Pinpoint the cell where the given text exists, returning its (x, y) midpoint coordinate. 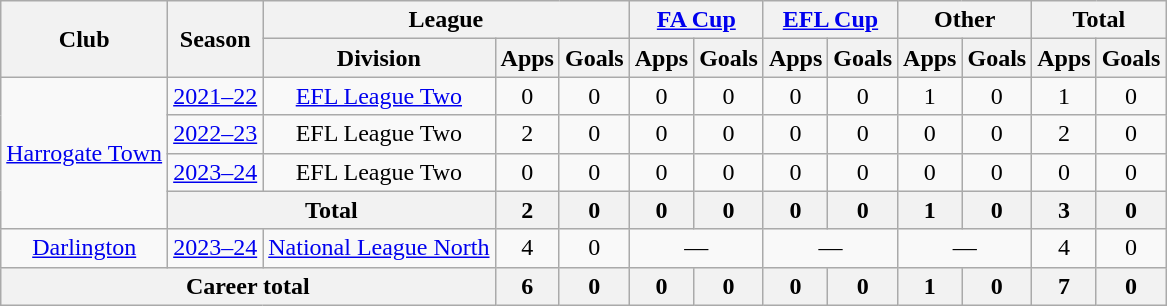
6 (527, 286)
Division (379, 58)
Other (965, 20)
Club (84, 39)
EFL Cup (830, 20)
FA Cup (696, 20)
7 (1064, 286)
Harrogate Town (84, 153)
Career total (248, 286)
League (446, 20)
2022–23 (216, 134)
National League North (379, 248)
Darlington (84, 248)
Season (216, 39)
3 (1064, 210)
2021–22 (216, 96)
